Determine the (x, y) coordinate at the center of the cell enclosing the given text.  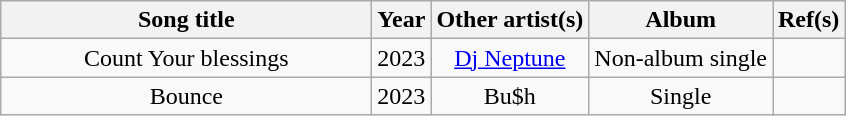
Bu$h (510, 96)
Album (681, 20)
Count Your blessings (186, 58)
Year (402, 20)
Non-album single (681, 58)
Other artist(s) (510, 20)
Single (681, 96)
Song title (186, 20)
Dj Neptune (510, 58)
Ref(s) (808, 20)
Bounce (186, 96)
